Find where the given text appears and provide that cell's center as [X, Y] coordinate. 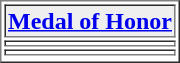
Medal of Honor [90, 20]
